Scan for the cell matching the given text and deliver its (X, Y) coordinate at center. 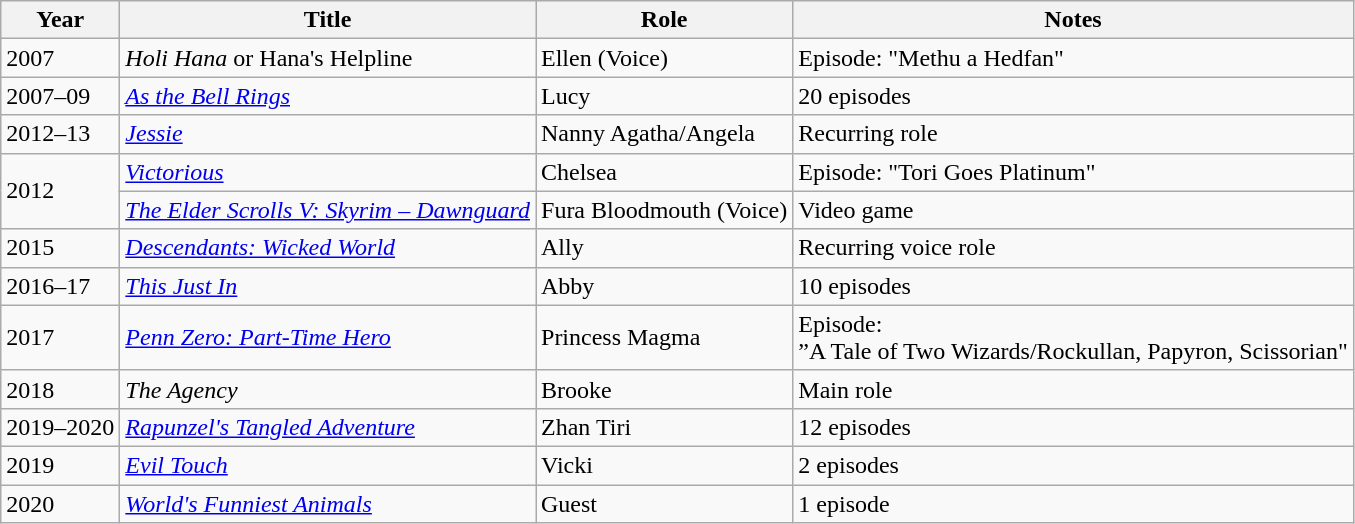
2012 (60, 191)
Guest (664, 503)
2007 (60, 58)
Episode: "Methu a Hedfan" (1073, 58)
Princess Magma (664, 338)
Evil Touch (328, 465)
The Elder Scrolls V: Skyrim – Dawnguard (328, 210)
Role (664, 20)
Fura Bloodmouth (Voice) (664, 210)
Ellen (Voice) (664, 58)
Vicki (664, 465)
2020 (60, 503)
1 episode (1073, 503)
Abby (664, 286)
Title (328, 20)
2012–13 (60, 134)
Jessie (328, 134)
Notes (1073, 20)
2019 (60, 465)
Lucy (664, 96)
12 episodes (1073, 427)
Brooke (664, 389)
Video game (1073, 210)
This Just In (328, 286)
2018 (60, 389)
Penn Zero: Part-Time Hero (328, 338)
Year (60, 20)
2 episodes (1073, 465)
Rapunzel's Tangled Adventure (328, 427)
Recurring role (1073, 134)
Zhan Tiri (664, 427)
World's Funniest Animals (328, 503)
The Agency (328, 389)
Episode:”A Tale of Two Wizards/Rockullan, Papyron, Scissorian" (1073, 338)
2015 (60, 248)
Chelsea (664, 172)
2019–2020 (60, 427)
10 episodes (1073, 286)
Recurring voice role (1073, 248)
As the Bell Rings (328, 96)
2016–17 (60, 286)
Victorious (328, 172)
Holi Hana or Hana's Helpline (328, 58)
Nanny Agatha/Angela (664, 134)
2017 (60, 338)
Episode: "Tori Goes Platinum" (1073, 172)
20 episodes (1073, 96)
2007–09 (60, 96)
Main role (1073, 389)
Descendants: Wicked World (328, 248)
Ally (664, 248)
